Provide the [x, y] coordinate of the cell's center where the given text is located.  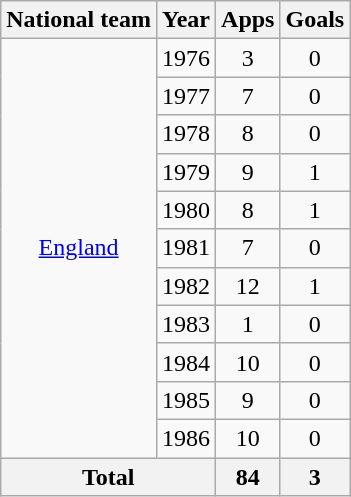
Year [186, 20]
1978 [186, 134]
1977 [186, 96]
1983 [186, 324]
84 [248, 477]
1979 [186, 172]
12 [248, 286]
National team [79, 20]
1976 [186, 58]
Apps [248, 20]
1980 [186, 210]
1984 [186, 362]
1981 [186, 248]
Goals [315, 20]
1982 [186, 286]
England [79, 248]
1986 [186, 438]
1985 [186, 400]
Total [108, 477]
